Determine the (x, y) coordinate at the center of the cell enclosing the given text.  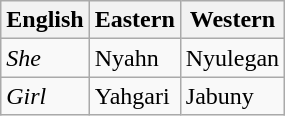
English (45, 20)
She (45, 58)
Jabuny (232, 96)
Yahgari (134, 96)
Nyulegan (232, 58)
Western (232, 20)
Girl (45, 96)
Eastern (134, 20)
Nyahn (134, 58)
